Return the [x, y] coordinate for the center point of the cell that contains the specified text.  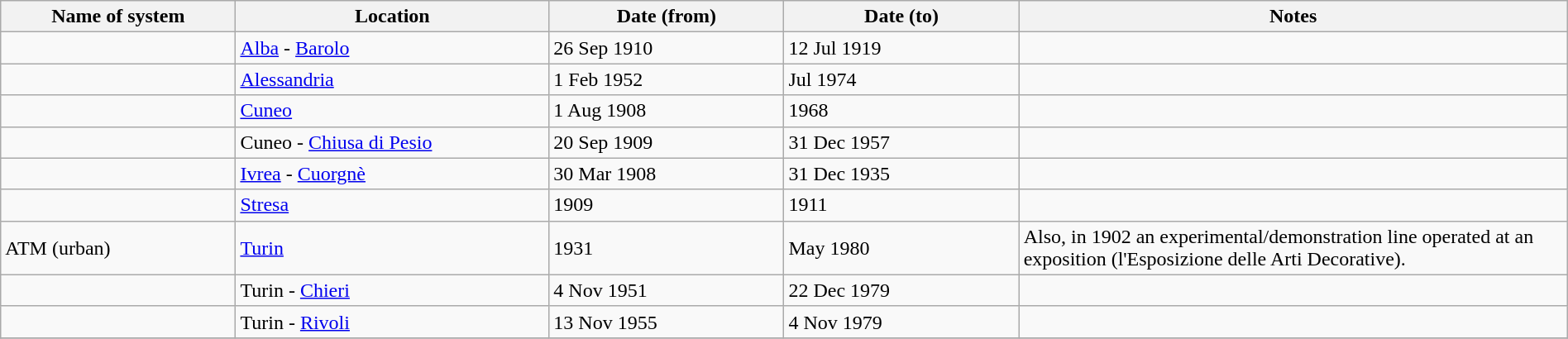
4 Nov 1951 [667, 290]
31 Dec 1957 [901, 142]
Also, in 1902 an experimental/demonstration line operated at an exposition (l'Esposizione delle Arti Decorative). [1293, 248]
1911 [901, 205]
Date (to) [901, 17]
Alba - Barolo [392, 48]
22 Dec 1979 [901, 290]
1909 [667, 205]
20 Sep 1909 [667, 142]
Location [392, 17]
Turin - Rivoli [392, 322]
Stresa [392, 205]
1 Feb 1952 [667, 79]
Turin - Chieri [392, 290]
May 1980 [901, 248]
26 Sep 1910 [667, 48]
1931 [667, 248]
12 Jul 1919 [901, 48]
Alessandria [392, 79]
13 Nov 1955 [667, 322]
Cuneo [392, 111]
1 Aug 1908 [667, 111]
1968 [901, 111]
ATM (urban) [118, 248]
Turin [392, 248]
Name of system [118, 17]
31 Dec 1935 [901, 174]
Ivrea - Cuorgnè [392, 174]
Cuneo - Chiusa di Pesio [392, 142]
Notes [1293, 17]
4 Nov 1979 [901, 322]
30 Mar 1908 [667, 174]
Date (from) [667, 17]
Jul 1974 [901, 79]
